Locate the cell with the specified text and output its (x, y) center coordinate. 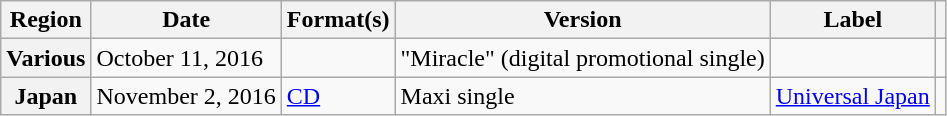
Japan (46, 96)
Format(s) (338, 20)
Various (46, 58)
Version (582, 20)
"Miracle" (digital promotional single) (582, 58)
Label (852, 20)
November 2, 2016 (186, 96)
CD (338, 96)
Universal Japan (852, 96)
October 11, 2016 (186, 58)
Region (46, 20)
Date (186, 20)
Maxi single (582, 96)
